For the text-containing cell, return its midpoint in (X, Y) coordinate format. 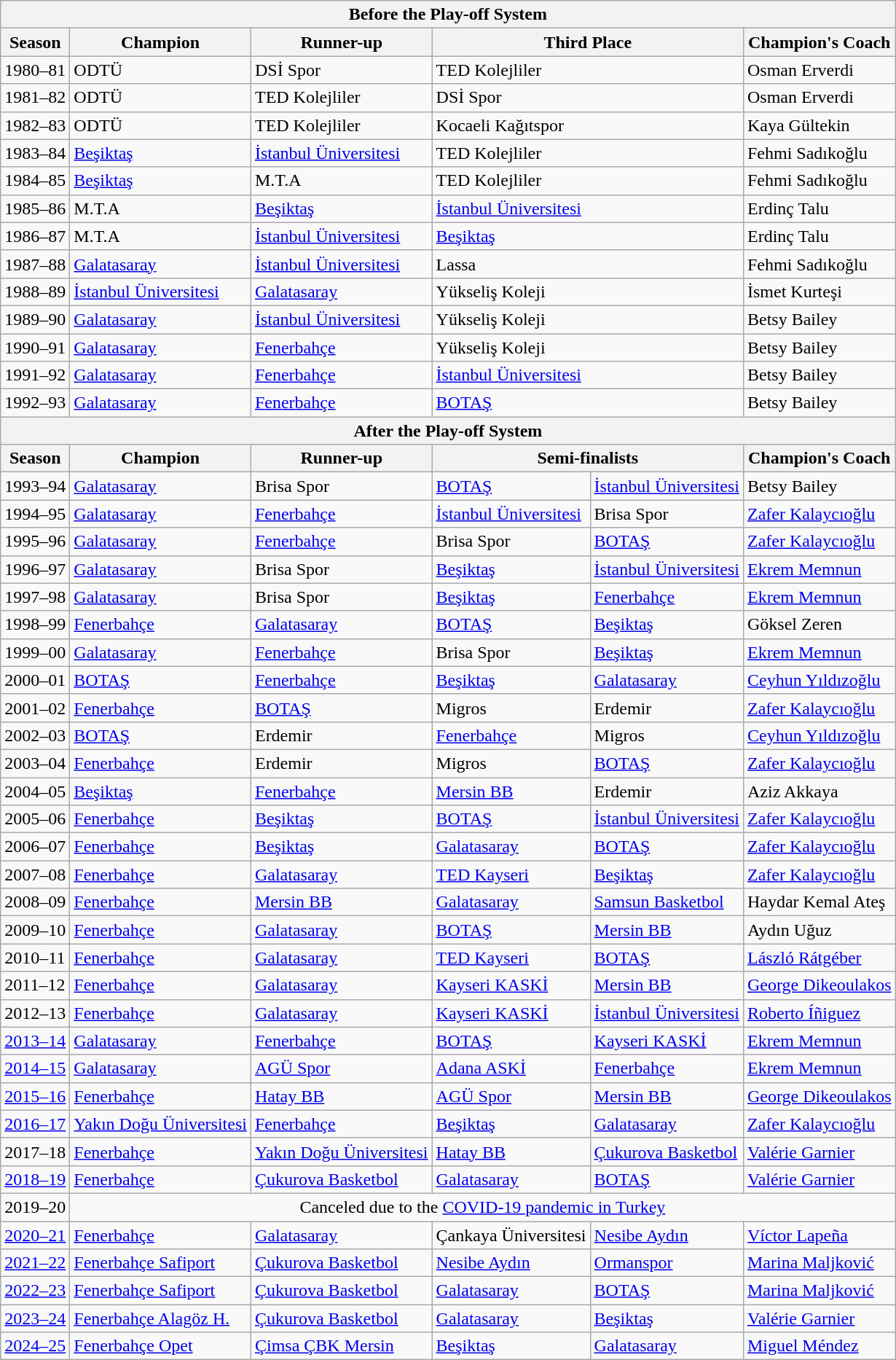
Before the Play-off System (448, 15)
2020–21 (35, 1235)
Roberto Íñiguez (819, 1013)
1996–97 (35, 569)
Ormanspor (667, 1263)
2000–01 (35, 680)
1988–89 (35, 292)
2019–20 (35, 1207)
Lassa (587, 264)
1993–94 (35, 486)
2014–15 (35, 1068)
Miguel Méndez (819, 1346)
László Rátgéber (819, 958)
Adana ASKİ (511, 1068)
2009–10 (35, 930)
Çankaya Üniversitesi (511, 1235)
Kaya Gültekin (819, 125)
2002–03 (35, 735)
2005–06 (35, 819)
İsmet Kurteşi (819, 292)
Canceled due to the COVID-19 pandemic in Turkey (482, 1207)
2007–08 (35, 875)
1986–87 (35, 236)
Kocaeli Kağıtspor (587, 125)
Çimsa ÇBK Mersin (341, 1346)
Göksel Zeren (819, 625)
1997–98 (35, 597)
1984–85 (35, 181)
Haydar Kemal Ateş (819, 902)
Third Place (587, 42)
2016–17 (35, 1124)
2013–14 (35, 1041)
2021–22 (35, 1263)
2006–07 (35, 847)
2011–12 (35, 985)
2004–05 (35, 791)
1994–95 (35, 514)
Víctor Lapeña (819, 1235)
Semi-finalists (587, 458)
1998–99 (35, 625)
After the Play-off System (448, 431)
Aydın Uğuz (819, 930)
1992–93 (35, 403)
2022–23 (35, 1291)
2023–24 (35, 1318)
2012–13 (35, 1013)
Samsun Basketbol (667, 902)
2008–09 (35, 902)
1989–90 (35, 319)
1981–82 (35, 98)
2024–25 (35, 1346)
1990–91 (35, 348)
2015–16 (35, 1096)
1991–92 (35, 375)
1987–88 (35, 264)
Aziz Akkaya (819, 791)
Fenerbahçe Opet (160, 1346)
1980–81 (35, 70)
Fenerbahçe Alagöz H. (160, 1318)
1985–86 (35, 208)
1982–83 (35, 125)
2018–19 (35, 1179)
1999–00 (35, 652)
1983–84 (35, 153)
1995–96 (35, 542)
2001–02 (35, 708)
2010–11 (35, 958)
2003–04 (35, 763)
2017–18 (35, 1152)
